Pinpoint the cell where the given text exists, returning its [x, y] midpoint coordinate. 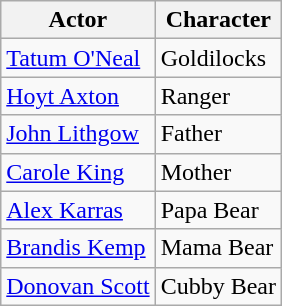
Character [218, 20]
Actor [78, 20]
Hoyt Axton [78, 96]
Alex Karras [78, 210]
Mother [218, 172]
Carole King [78, 172]
Ranger [218, 96]
Goldilocks [218, 58]
Cubby Bear [218, 286]
Papa Bear [218, 210]
Mama Bear [218, 248]
Brandis Kemp [78, 248]
Donovan Scott [78, 286]
John Lithgow [78, 134]
Tatum O'Neal [78, 58]
Father [218, 134]
